Locate the cell with the specified text and output its (X, Y) center coordinate. 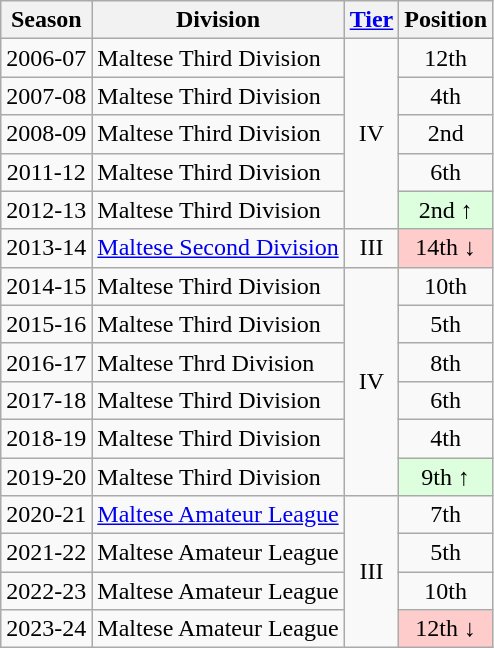
2018-19 (46, 438)
8th (446, 362)
9th ↑ (446, 477)
Maltese Second Division (218, 248)
2007-08 (46, 96)
2023-24 (46, 629)
2006-07 (46, 58)
2008-09 (46, 134)
2017-18 (46, 400)
Season (46, 20)
2013-14 (46, 248)
2022-23 (46, 591)
2019-20 (46, 477)
7th (446, 515)
2016-17 (46, 362)
2015-16 (46, 324)
2014-15 (46, 286)
12th ↓ (446, 629)
14th ↓ (446, 248)
Position (446, 20)
Tier (372, 20)
Maltese Thrd Division (218, 362)
12th (446, 58)
2021-22 (46, 553)
2nd ↑ (446, 210)
2020-21 (46, 515)
2011-12 (46, 172)
2nd (446, 134)
Division (218, 20)
2012-13 (46, 210)
